Find where the given text appears and provide that cell's center as (x, y) coordinate. 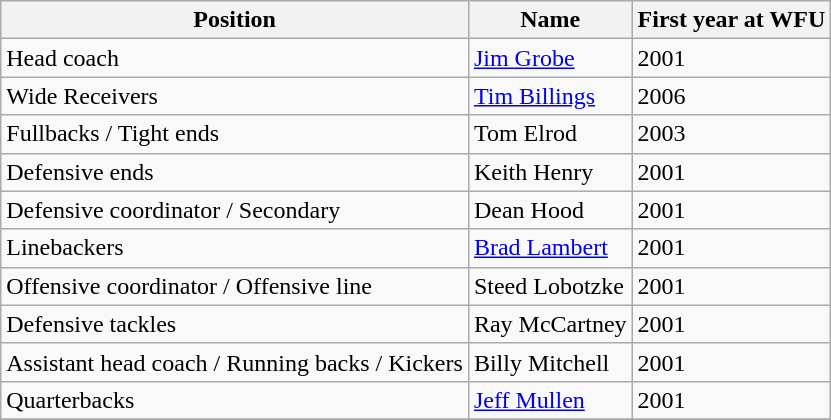
Tim Billings (550, 96)
Wide Receivers (235, 96)
Ray McCartney (550, 324)
2006 (732, 96)
Position (235, 20)
Name (550, 20)
Brad Lambert (550, 248)
Dean Hood (550, 210)
Linebackers (235, 248)
Head coach (235, 58)
Offensive coordinator / Offensive line (235, 286)
2003 (732, 134)
Defensive coordinator / Secondary (235, 210)
Quarterbacks (235, 400)
Tom Elrod (550, 134)
Fullbacks / Tight ends (235, 134)
Steed Lobotzke (550, 286)
Defensive tackles (235, 324)
Keith Henry (550, 172)
Billy Mitchell (550, 362)
Jeff Mullen (550, 400)
First year at WFU (732, 20)
Assistant head coach / Running backs / Kickers (235, 362)
Defensive ends (235, 172)
Jim Grobe (550, 58)
